Pinpoint the cell where the given text exists, returning its (x, y) midpoint coordinate. 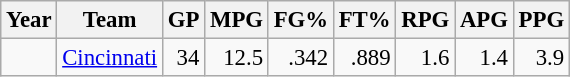
3.9 (541, 58)
APG (484, 20)
12.5 (237, 58)
Cincinnati (110, 58)
PPG (541, 20)
1.4 (484, 58)
GP (183, 20)
MPG (237, 20)
34 (183, 58)
RPG (426, 20)
FT% (364, 20)
1.6 (426, 58)
FG% (300, 20)
.342 (300, 58)
Year (29, 20)
.889 (364, 58)
Team (110, 20)
